Output the [X, Y] coordinate of the center of the cell containing the given text.  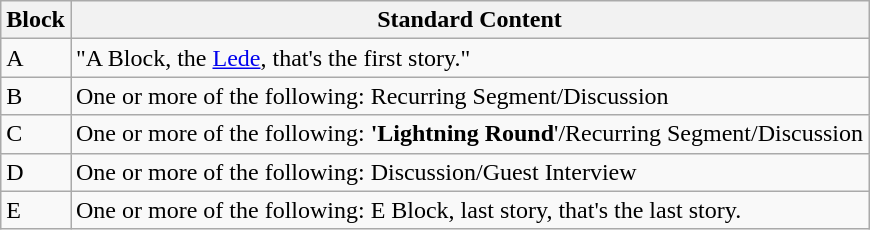
Standard Content [469, 20]
One or more of the following: 'Lightning Round'/Recurring Segment/Discussion [469, 134]
One or more of the following: E Block, last story, that's the last story. [469, 210]
C [36, 134]
B [36, 96]
One or more of the following: Discussion/Guest Interview [469, 172]
D [36, 172]
Block [36, 20]
One or more of the following: Recurring Segment/Discussion [469, 96]
A [36, 58]
E [36, 210]
"A Block, the Lede, that's the first story." [469, 58]
